Extract the (x, y) coordinate from the center of the cell holding the provided text.  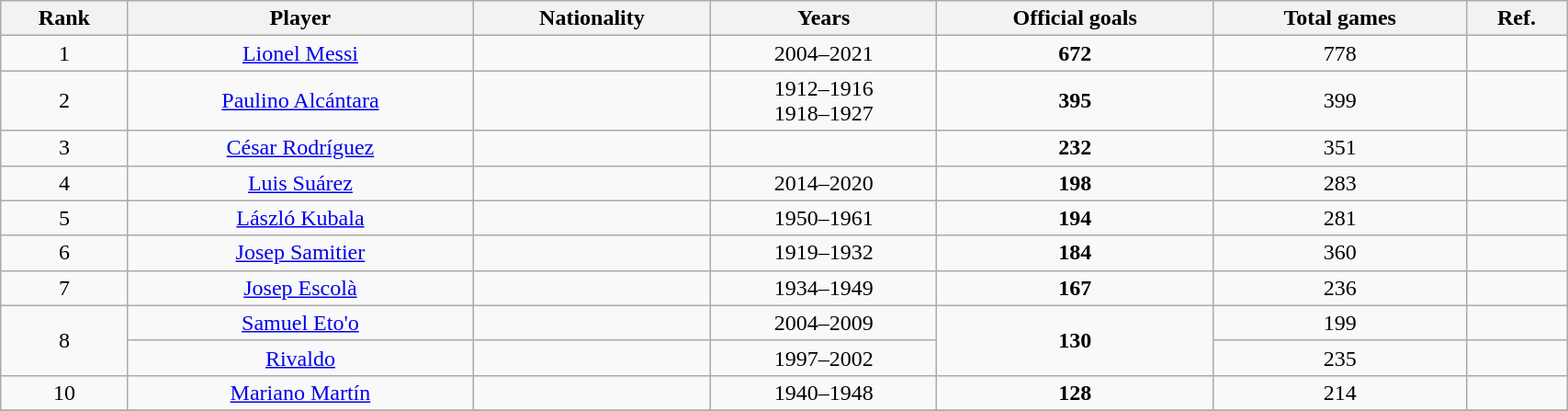
Lionel Messi (300, 53)
184 (1075, 253)
232 (1075, 148)
Luis Suárez (300, 183)
199 (1339, 323)
214 (1339, 393)
Years (823, 18)
2 (64, 101)
198 (1075, 183)
128 (1075, 393)
236 (1339, 288)
Mariano Martín (300, 393)
194 (1075, 218)
2004–2021 (823, 53)
399 (1339, 101)
6 (64, 253)
Player (300, 18)
Paulino Alcántara (300, 101)
Josep Samitier (300, 253)
130 (1075, 340)
Rivaldo (300, 358)
395 (1075, 101)
5 (64, 218)
778 (1339, 53)
283 (1339, 183)
281 (1339, 218)
360 (1339, 253)
2004–2009 (823, 323)
Ref. (1516, 18)
1934–1949 (823, 288)
7 (64, 288)
3 (64, 148)
Rank (64, 18)
1940–1948 (823, 393)
1950–1961 (823, 218)
László Kubala (300, 218)
10 (64, 393)
351 (1339, 148)
672 (1075, 53)
César Rodríguez (300, 148)
Josep Escolà (300, 288)
Total games (1339, 18)
235 (1339, 358)
8 (64, 340)
Nationality (592, 18)
1912–19161918–1927 (823, 101)
Official goals (1075, 18)
1 (64, 53)
4 (64, 183)
1919–1932 (823, 253)
167 (1075, 288)
1997–2002 (823, 358)
2014–2020 (823, 183)
Samuel Eto'o (300, 323)
